For the text-containing cell, return its midpoint in (x, y) coordinate format. 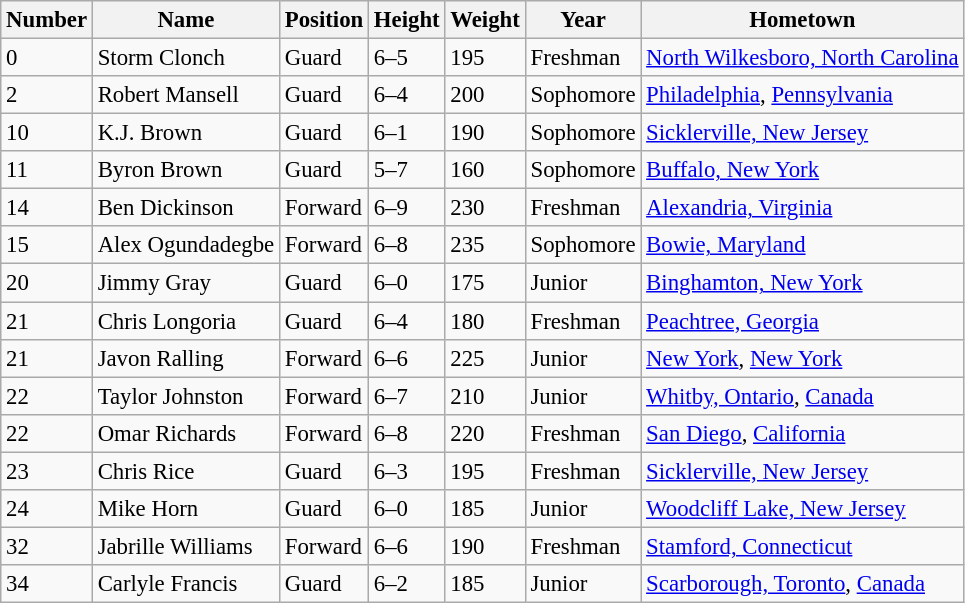
14 (47, 208)
Ben Dickinson (186, 208)
Alexandria, Virginia (802, 208)
K.J. Brown (186, 133)
San Diego, California (802, 433)
Chris Longoria (186, 321)
Position (324, 20)
6–2 (407, 584)
Peachtree, Georgia (802, 321)
Taylor Johnston (186, 396)
Mike Horn (186, 509)
Weight (485, 20)
Woodcliff Lake, New Jersey (802, 509)
Stamford, Connecticut (802, 546)
6–9 (407, 208)
Binghamton, New York (802, 283)
Omar Richards (186, 433)
175 (485, 283)
24 (47, 509)
Chris Rice (186, 471)
15 (47, 245)
Height (407, 20)
11 (47, 170)
235 (485, 245)
200 (485, 95)
6–3 (407, 471)
180 (485, 321)
220 (485, 433)
5–7 (407, 170)
20 (47, 283)
New York, New York (802, 358)
Robert Mansell (186, 95)
6–7 (407, 396)
Storm Clonch (186, 58)
Jimmy Gray (186, 283)
Byron Brown (186, 170)
160 (485, 170)
Alex Ogundadegbe (186, 245)
Whitby, Ontario, Canada (802, 396)
Philadelphia, Pennsylvania (802, 95)
0 (47, 58)
Hometown (802, 20)
34 (47, 584)
Carlyle Francis (186, 584)
6–1 (407, 133)
6–5 (407, 58)
Name (186, 20)
230 (485, 208)
2 (47, 95)
10 (47, 133)
Javon Ralling (186, 358)
32 (47, 546)
Year (583, 20)
23 (47, 471)
Jabrille Williams (186, 546)
225 (485, 358)
Scarborough, Toronto, Canada (802, 584)
210 (485, 396)
Bowie, Maryland (802, 245)
North Wilkesboro, North Carolina (802, 58)
Number (47, 20)
Buffalo, New York (802, 170)
